For the text-containing cell, return its midpoint in [x, y] coordinate format. 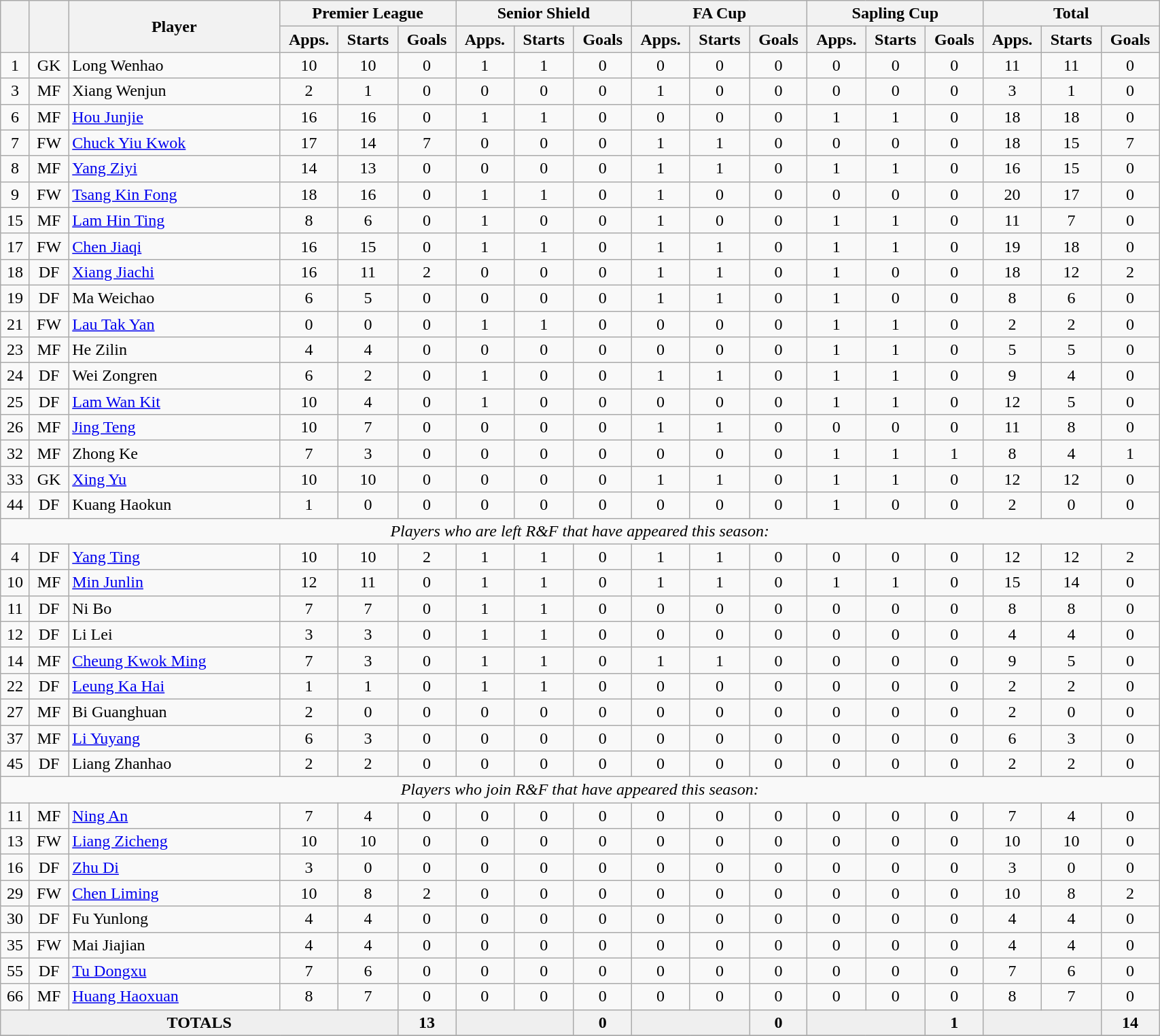
24 [15, 376]
22 [15, 686]
35 [15, 945]
Lam Hin Ting [174, 220]
25 [15, 402]
20 [1013, 194]
Leung Ka Hai [174, 686]
Long Wenhao [174, 65]
Chen Jiaqi [174, 246]
Yang Ting [174, 557]
Fu Yunlong [174, 919]
Xing Yu [174, 479]
Mai Jiajian [174, 945]
Huang Haoxuan [174, 997]
66 [15, 997]
26 [15, 428]
Liang Zicheng [174, 842]
55 [15, 971]
TOTALS [200, 1022]
He Zilin [174, 350]
Ma Weichao [174, 298]
23 [15, 350]
32 [15, 453]
Chuck Yiu Kwok [174, 143]
Li Lei [174, 634]
Zhu Di [174, 867]
Ning An [174, 816]
Xiang Jiachi [174, 272]
Zhong Ke [174, 453]
21 [15, 324]
Hou Junjie [174, 117]
Player [174, 27]
Kuang Haokun [174, 505]
Wei Zongren [174, 376]
Xiang Wenjun [174, 91]
Tu Dongxu [174, 971]
Yang Ziyi [174, 169]
Ni Bo [174, 608]
Li Yuyang [174, 738]
Players who join R&F that have appeared this season: [580, 790]
44 [15, 505]
FA Cup [719, 14]
Liang Zhanhao [174, 764]
Jing Teng [174, 428]
Total [1071, 14]
45 [15, 764]
Players who are left R&F that have appeared this season: [580, 531]
Sapling Cup [896, 14]
Senior Shield [544, 14]
27 [15, 712]
Chen Liming [174, 893]
30 [15, 919]
Lam Wan Kit [174, 402]
Min Junlin [174, 583]
Lau Tak Yan [174, 324]
33 [15, 479]
Premier League [368, 14]
Tsang Kin Fong [174, 194]
Cheung Kwok Ming [174, 660]
Bi Guanghuan [174, 712]
29 [15, 893]
37 [15, 738]
